Detect which cell encompasses the target text, then output its [X, Y] center coordinate. 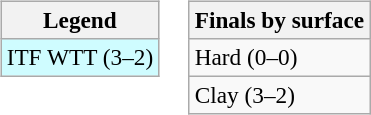
Hard (0–0) [279, 57]
Finals by surface [279, 20]
ITF WTT (3–2) [80, 57]
Clay (3–2) [279, 95]
Legend [80, 20]
